Detect which cell encompasses the target text, then output its [x, y] center coordinate. 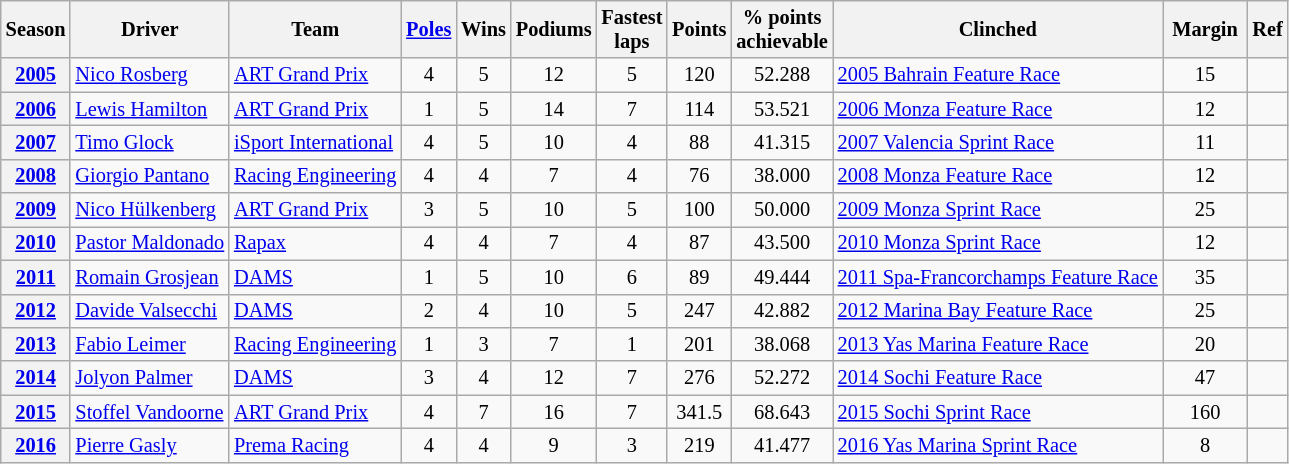
2015 [36, 412]
49.444 [782, 277]
8 [1206, 445]
2010 Monza Sprint Race [998, 243]
Points [699, 29]
114 [699, 109]
Lewis Hamilton [150, 109]
76 [699, 176]
2013 [36, 344]
47 [1206, 378]
Davide Valsecchi [150, 311]
2009 Monza Sprint Race [998, 210]
2008 Monza Feature Race [998, 176]
2014 [36, 378]
2012 Marina Bay Feature Race [998, 311]
Podiums [554, 29]
2005 [36, 75]
Timo Glock [150, 142]
2007 Valencia Sprint Race [998, 142]
276 [699, 378]
Giorgio Pantano [150, 176]
38.000 [782, 176]
2011 [36, 277]
2011 Spa-Francorchamps Feature Race [998, 277]
2016 Yas Marina Sprint Race [998, 445]
50.000 [782, 210]
Wins [484, 29]
2013 Yas Marina Feature Race [998, 344]
2016 [36, 445]
2007 [36, 142]
11 [1206, 142]
2006 [36, 109]
Jolyon Palmer [150, 378]
89 [699, 277]
52.288 [782, 75]
68.643 [782, 412]
52.272 [782, 378]
201 [699, 344]
Team [315, 29]
53.521 [782, 109]
2005 Bahrain Feature Race [998, 75]
2008 [36, 176]
Fabio Leimer [150, 344]
16 [554, 412]
Romain Grosjean [150, 277]
43.500 [782, 243]
Nico Hülkenberg [150, 210]
Rapax [315, 243]
% points achievable [782, 29]
160 [1206, 412]
247 [699, 311]
41.477 [782, 445]
15 [1206, 75]
Ref [1267, 29]
Driver [150, 29]
Stoffel Vandoorne [150, 412]
6 [632, 277]
120 [699, 75]
2009 [36, 210]
2015 Sochi Sprint Race [998, 412]
42.882 [782, 311]
Margin [1206, 29]
2006 Monza Feature Race [998, 109]
38.068 [782, 344]
Season [36, 29]
35 [1206, 277]
2 [428, 311]
Nico Rosberg [150, 75]
Pastor Maldonado [150, 243]
219 [699, 445]
100 [699, 210]
2010 [36, 243]
Poles [428, 29]
88 [699, 142]
Pierre Gasly [150, 445]
2012 [36, 311]
9 [554, 445]
Prema Racing [315, 445]
41.315 [782, 142]
Fastest laps [632, 29]
87 [699, 243]
iSport International [315, 142]
20 [1206, 344]
341.5 [699, 412]
Clinched [998, 29]
14 [554, 109]
2014 Sochi Feature Race [998, 378]
